Return the [X, Y] coordinate for the center point of the cell that contains the specified text.  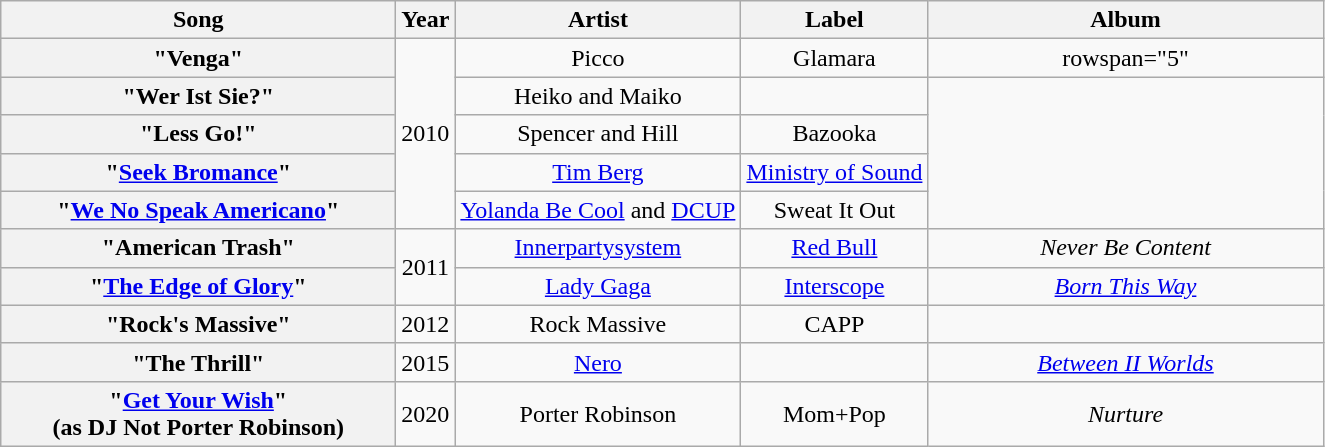
Mom+Pop [834, 414]
Innerpartysystem [598, 248]
"Less Go!" [198, 134]
2012 [426, 324]
Album [1126, 20]
"American Trash" [198, 248]
2011 [426, 267]
"Rock's Massive" [198, 324]
2010 [426, 134]
Tim Berg [598, 172]
Bazooka [834, 134]
Never Be Content [1126, 248]
CAPP [834, 324]
Song [198, 20]
Interscope [834, 286]
Lady Gaga [598, 286]
Ministry of Sound [834, 172]
Sweat It Out [834, 210]
2015 [426, 362]
Yolanda Be Cool and DCUP [598, 210]
Rock Massive [598, 324]
"Get Your Wish"(as DJ Not Porter Robinson) [198, 414]
Red Bull [834, 248]
Nurture [1126, 414]
Porter Robinson [598, 414]
Label [834, 20]
Born This Way [1126, 286]
"We No Speak Americano" [198, 210]
Nero [598, 362]
"The Thrill" [198, 362]
2020 [426, 414]
Spencer and Hill [598, 134]
Picco [598, 58]
rowspan="5" [1126, 58]
"Seek Bromance" [198, 172]
Between II Worlds [1126, 362]
Year [426, 20]
Artist [598, 20]
Glamara [834, 58]
"Wer Ist Sie?" [198, 96]
"Venga" [198, 58]
Heiko and Maiko [598, 96]
"The Edge of Glory" [198, 286]
